Detect which cell encompasses the target text, then output its (X, Y) center coordinate. 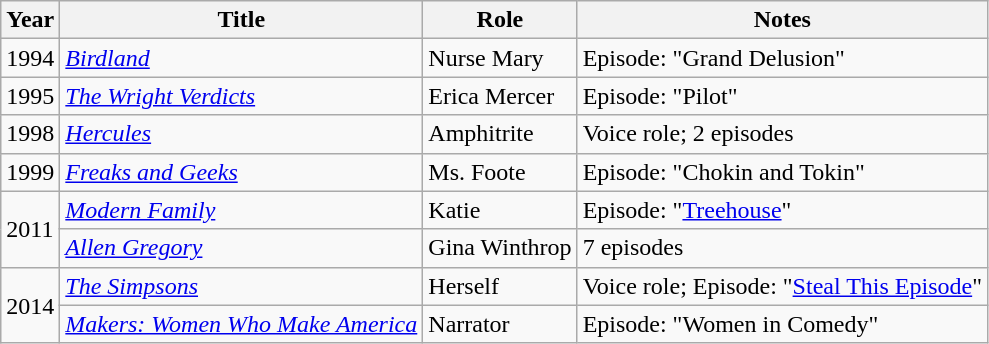
Birdland (242, 58)
Gina Winthrop (500, 248)
Voice role; 2 episodes (782, 134)
Year (30, 20)
1995 (30, 96)
1999 (30, 172)
Hercules (242, 134)
Role (500, 20)
Episode: "Grand Delusion" (782, 58)
Erica Mercer (500, 96)
Freaks and Geeks (242, 172)
2011 (30, 229)
The Wright Verdicts (242, 96)
Modern Family (242, 210)
1998 (30, 134)
The Simpsons (242, 286)
Katie (500, 210)
Voice role; Episode: "Steal This Episode" (782, 286)
2014 (30, 305)
Allen Gregory (242, 248)
Episode: "Pilot" (782, 96)
1994 (30, 58)
Ms. Foote (500, 172)
Title (242, 20)
Herself (500, 286)
Amphitrite (500, 134)
Nurse Mary (500, 58)
Narrator (500, 324)
Notes (782, 20)
Episode: "Women in Comedy" (782, 324)
Makers: Women Who Make America (242, 324)
Episode: "Treehouse" (782, 210)
7 episodes (782, 248)
Episode: "Chokin and Tokin" (782, 172)
